From the cell containing the given text, extract its center point as [X, Y] coordinate. 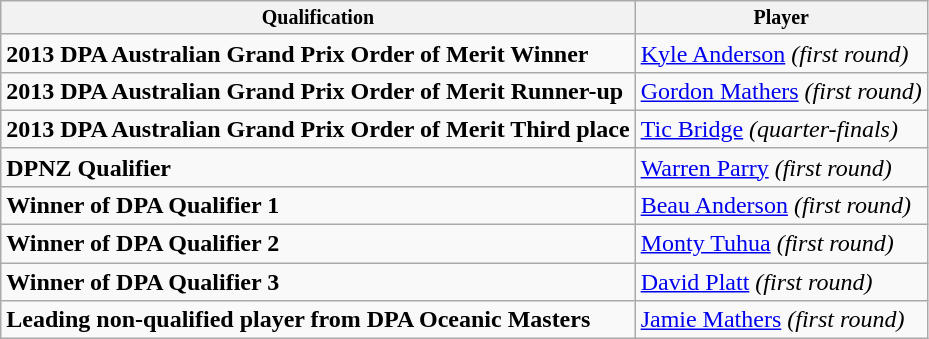
Warren Parry (first round) [781, 167]
DPNZ Qualifier [318, 167]
Winner of DPA Qualifier 3 [318, 282]
Leading non-qualified player from DPA Oceanic Masters [318, 320]
Kyle Anderson (first round) [781, 53]
Tic Bridge (quarter-finals) [781, 129]
David Platt (first round) [781, 282]
Player [781, 18]
2013 DPA Australian Grand Prix Order of Merit Runner-up [318, 91]
Jamie Mathers (first round) [781, 320]
Winner of DPA Qualifier 1 [318, 205]
Qualification [318, 18]
Gordon Mathers (first round) [781, 91]
Beau Anderson (first round) [781, 205]
Monty Tuhua (first round) [781, 244]
2013 DPA Australian Grand Prix Order of Merit Third place [318, 129]
Winner of DPA Qualifier 2 [318, 244]
2013 DPA Australian Grand Prix Order of Merit Winner [318, 53]
